Extract the [X, Y] coordinate from the center of the cell holding the provided text.  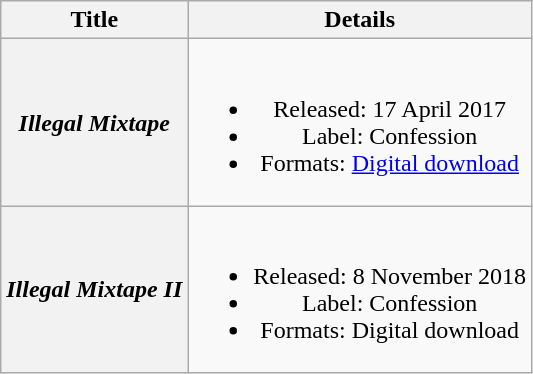
Details [360, 20]
Title [94, 20]
Released: 8 November 2018Label: ConfessionFormats: Digital download [360, 290]
Released: 17 April 2017Label: ConfessionFormats: Digital download [360, 122]
Illegal Mixtape [94, 122]
Illegal Mixtape II [94, 290]
